Return (X, Y) of the center of cell containing provided text 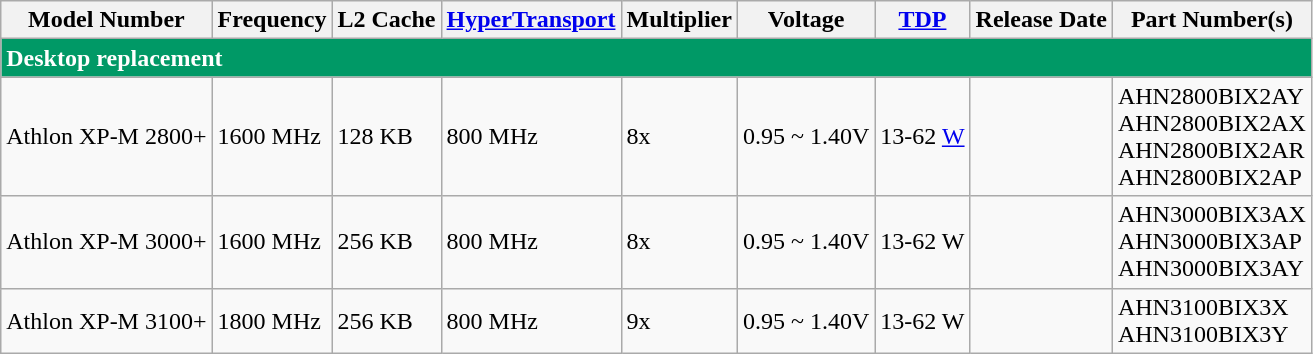
Athlon XP-M 3000+ (106, 242)
AHN3100BIX3XAHN3100BIX3Y (1212, 320)
Release Date (1041, 20)
AHN3000BIX3AXAHN3000BIX3APAHN3000BIX3AY (1212, 242)
Part Number(s) (1212, 20)
Athlon XP-M 3100+ (106, 320)
L2 Cache (386, 20)
Multiplier (679, 20)
Desktop replacement (656, 58)
1800 MHz (272, 320)
Model Number (106, 20)
AHN2800BIX2AYAHN2800BIX2AXAHN2800BIX2ARAHN2800BIX2AP (1212, 136)
Athlon XP-M 2800+ (106, 136)
TDP (922, 20)
Frequency (272, 20)
128 KB (386, 136)
9x (679, 320)
Voltage (806, 20)
HyperTransport (531, 20)
